Capture the cell that displays the provided text and extract its (x, y) central coordinate. 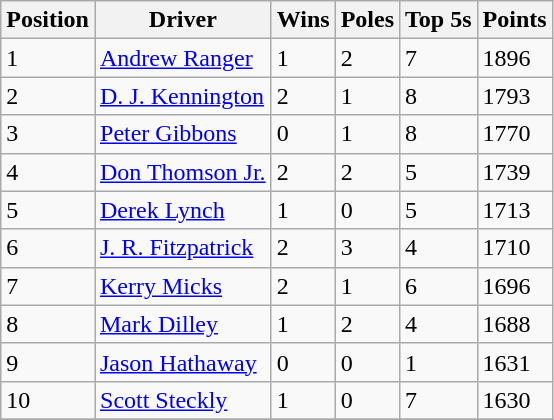
1631 (514, 362)
Position (48, 20)
Mark Dilley (182, 324)
1630 (514, 400)
1770 (514, 134)
10 (48, 400)
Poles (367, 20)
1739 (514, 172)
9 (48, 362)
Driver (182, 20)
Peter Gibbons (182, 134)
1896 (514, 58)
Andrew Ranger (182, 58)
Don Thomson Jr. (182, 172)
J. R. Fitzpatrick (182, 248)
Wins (303, 20)
1696 (514, 286)
D. J. Kennington (182, 96)
Jason Hathaway (182, 362)
Top 5s (439, 20)
1793 (514, 96)
Derek Lynch (182, 210)
Scott Steckly (182, 400)
1688 (514, 324)
1710 (514, 248)
1713 (514, 210)
Points (514, 20)
Kerry Micks (182, 286)
